Output the (X, Y) coordinate of the center of the cell containing the given text.  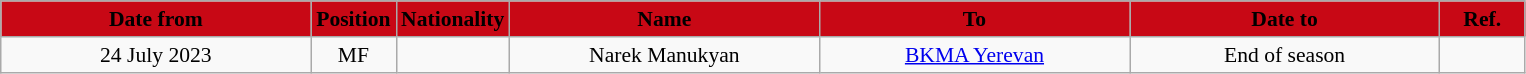
Date to (1285, 19)
24 July 2023 (156, 55)
MF (354, 55)
Nationality (452, 19)
Narek Manukyan (664, 55)
Position (354, 19)
BKMA Yerevan (974, 55)
End of season (1285, 55)
Name (664, 19)
To (974, 19)
Ref. (1482, 19)
Date from (156, 19)
